Capture the cell that displays the provided text and extract its (x, y) central coordinate. 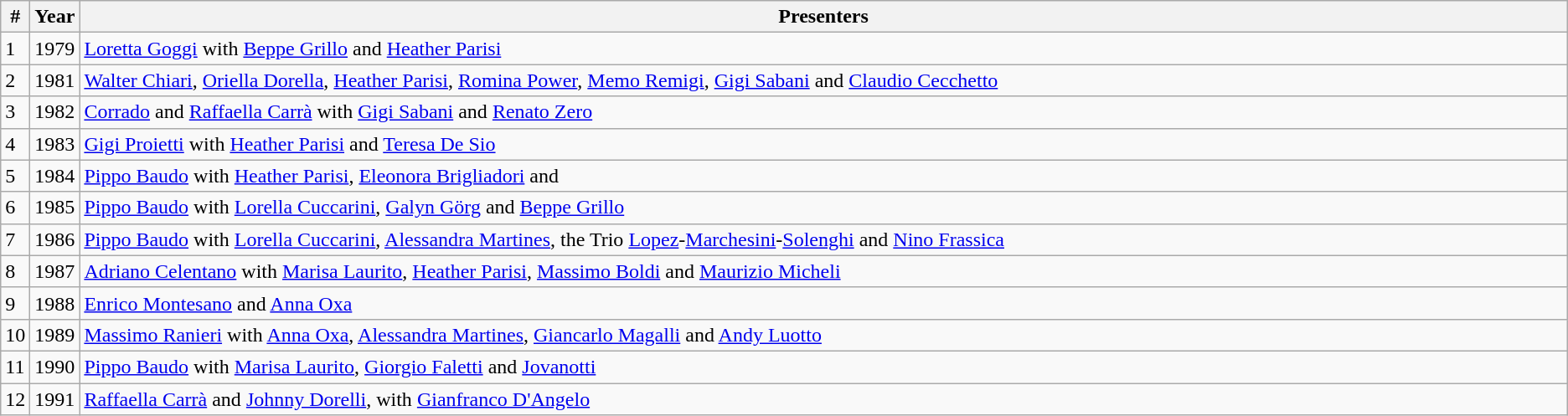
10 (15, 335)
4 (15, 144)
Corrado and Raffaella Carrà with Gigi Sabani and Renato Zero (823, 112)
1985 (55, 208)
1981 (55, 80)
1990 (55, 367)
11 (15, 367)
1989 (55, 335)
8 (15, 271)
12 (15, 399)
1982 (55, 112)
1979 (55, 49)
1987 (55, 271)
Presenters (823, 17)
1 (15, 49)
3 (15, 112)
Enrico Montesano and Anna Oxa (823, 303)
Gigi Proietti with Heather Parisi and Teresa De Sio (823, 144)
Pippo Baudo with Heather Parisi, Eleonora Brigliadori and (823, 176)
Pippo Baudo with Lorella Cuccarini, Galyn Görg and Beppe Grillo (823, 208)
1986 (55, 239)
5 (15, 176)
Walter Chiari, Oriella Dorella, Heather Parisi, Romina Power, Memo Remigi, Gigi Sabani and Claudio Cecchetto (823, 80)
Adriano Celentano with Marisa Laurito, Heather Parisi, Massimo Boldi and Maurizio Micheli (823, 271)
1984 (55, 176)
1983 (55, 144)
Raffaella Carrà and Johnny Dorelli, with Gianfranco D'Angelo (823, 399)
1988 (55, 303)
Pippo Baudo with Marisa Laurito, Giorgio Faletti and Jovanotti (823, 367)
9 (15, 303)
Year (55, 17)
Loretta Goggi with Beppe Grillo and Heather Parisi (823, 49)
1991 (55, 399)
Massimo Ranieri with Anna Oxa, Alessandra Martines, Giancarlo Magalli and Andy Luotto (823, 335)
Pippo Baudo with Lorella Cuccarini, Alessandra Martines, the Trio Lopez-Marchesini-Solenghi and Nino Frassica (823, 239)
# (15, 17)
7 (15, 239)
2 (15, 80)
6 (15, 208)
